Determine the (X, Y) coordinate at the center of the cell enclosing the given text.  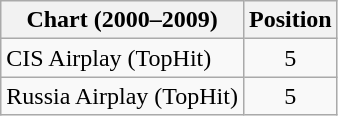
Russia Airplay (TopHit) (122, 96)
CIS Airplay (TopHit) (122, 58)
Chart (2000–2009) (122, 20)
Position (290, 20)
